Identify which cell holds the provided text, then report its (X, Y) central coordinate. 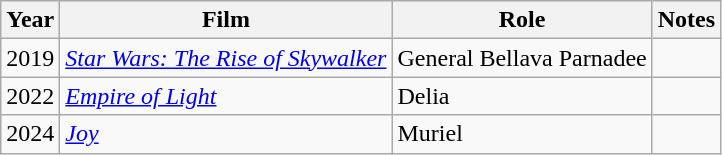
Joy (226, 134)
Role (522, 20)
Delia (522, 96)
General Bellava Parnadee (522, 58)
2019 (30, 58)
Year (30, 20)
Film (226, 20)
Muriel (522, 134)
Empire of Light (226, 96)
Star Wars: The Rise of Skywalker (226, 58)
2024 (30, 134)
Notes (686, 20)
2022 (30, 96)
